Provide the (x, y) coordinate of the cell's center where the given text is located.  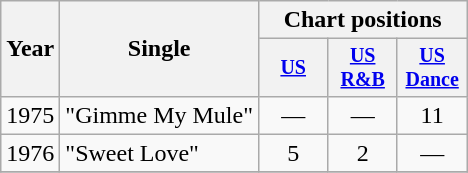
"Gimme My Mule" (160, 115)
USR&B (362, 68)
5 (292, 153)
2 (362, 153)
Year (30, 49)
Single (160, 49)
11 (432, 115)
1976 (30, 153)
USDance (432, 68)
Chart positions (362, 20)
"Sweet Love" (160, 153)
US (292, 68)
1975 (30, 115)
